Scan for the cell matching the given text and deliver its (X, Y) coordinate at center. 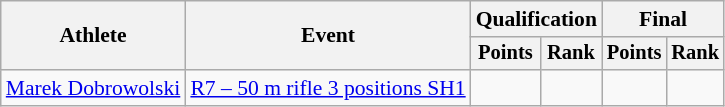
Qualification (536, 19)
R7 – 50 m rifle 3 positions SH1 (328, 88)
Event (328, 36)
Final (663, 19)
Marek Dobrowolski (94, 88)
Athlete (94, 36)
